Scan for the cell matching the given text and deliver its (x, y) coordinate at center. 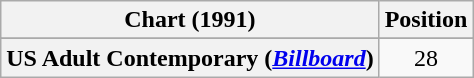
Position (426, 20)
28 (426, 58)
US Adult Contemporary (Billboard) (190, 58)
Chart (1991) (190, 20)
